Extract the (X, Y) coordinate from the center of the cell holding the provided text.  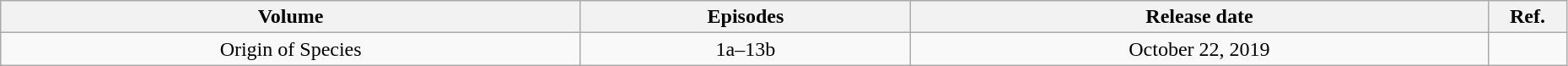
Episodes (746, 17)
1a–13b (746, 49)
Ref. (1528, 17)
Release date (1199, 17)
Volume (291, 17)
Origin of Species (291, 49)
October 22, 2019 (1199, 49)
